Find where the given text appears and provide that cell's center as [X, Y] coordinate. 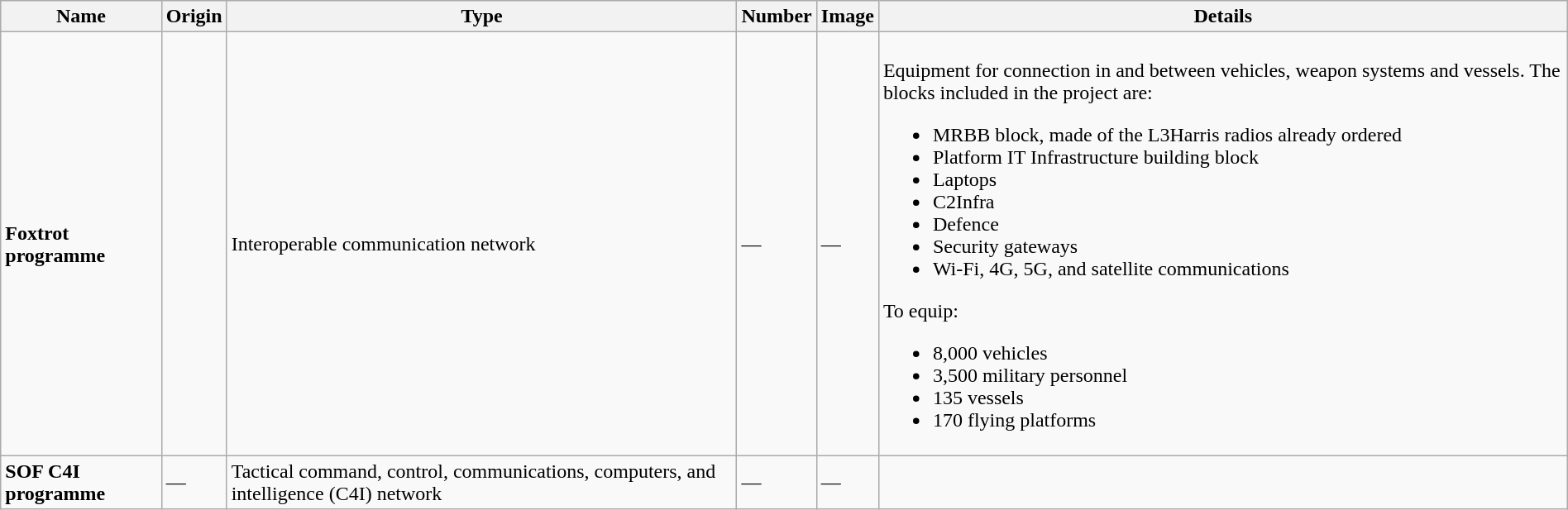
Details [1222, 17]
Image [847, 17]
Foxtrot programme [81, 244]
Name [81, 17]
Number [777, 17]
Origin [194, 17]
Type [481, 17]
Interoperable communication network [481, 244]
Tactical command, control, communications, computers, and intelligence (C4I) network [481, 483]
SOF C4I programme [81, 483]
